From the cell containing the given text, extract its center point as [x, y] coordinate. 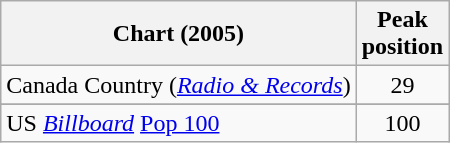
US Billboard Pop 100 [178, 123]
Chart (2005) [178, 34]
Canada Country (Radio & Records) [178, 85]
100 [402, 123]
29 [402, 85]
Peakposition [402, 34]
